Detect which cell encompasses the target text, then output its (x, y) center coordinate. 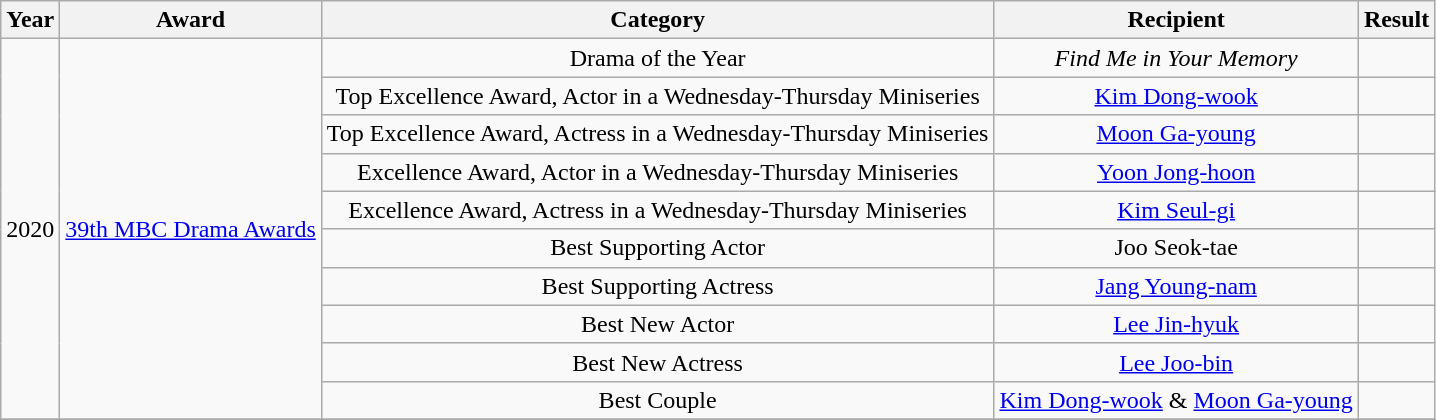
Best Supporting Actress (658, 286)
Best New Actor (658, 324)
Category (658, 20)
2020 (30, 230)
Best Couple (658, 400)
Recipient (1176, 20)
Top Excellence Award, Actress in a Wednesday-Thursday Miniseries (658, 134)
Jang Young-nam (1176, 286)
Moon Ga-young (1176, 134)
Excellence Award, Actress in a Wednesday-Thursday Miniseries (658, 210)
Find Me in Your Memory (1176, 58)
Kim Dong-wook & Moon Ga-young (1176, 400)
Joo Seok-tae (1176, 248)
Lee Joo-bin (1176, 362)
Yoon Jong-hoon (1176, 172)
Drama of the Year (658, 58)
Year (30, 20)
Lee Jin-hyuk (1176, 324)
Top Excellence Award, Actor in a Wednesday-Thursday Miniseries (658, 96)
Excellence Award, Actor in a Wednesday-Thursday Miniseries (658, 172)
Kim Seul-gi (1176, 210)
Result (1396, 20)
Kim Dong-wook (1176, 96)
Best New Actress (658, 362)
39th MBC Drama Awards (191, 230)
Award (191, 20)
Best Supporting Actor (658, 248)
